Capture the cell that displays the provided text and extract its (X, Y) central coordinate. 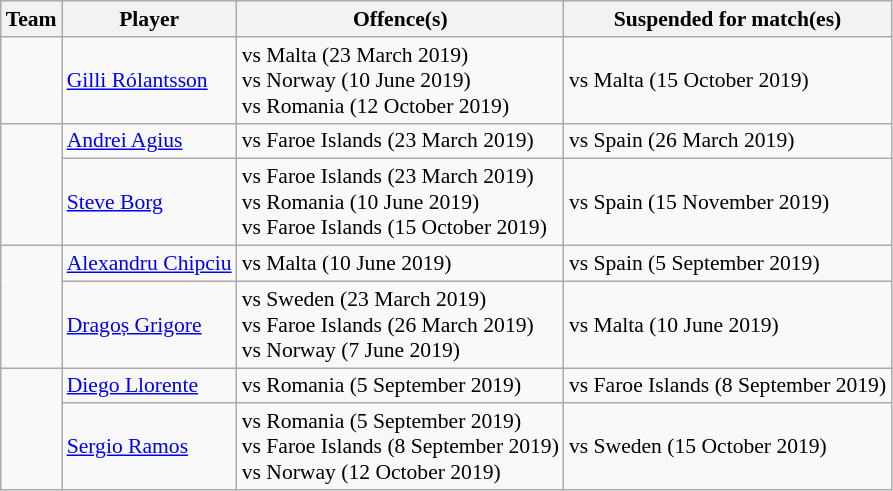
Player (150, 19)
vs Faroe Islands (23 March 2019) (400, 141)
vs Spain (15 November 2019) (728, 202)
Suspended for match(es) (728, 19)
Team (32, 19)
Gilli Rólantsson (150, 80)
vs Malta (15 October 2019) (728, 80)
Andrei Agius (150, 141)
Sergio Ramos (150, 448)
vs Romania (5 September 2019) vs Faroe Islands (8 September 2019) vs Norway (12 October 2019) (400, 448)
vs Sweden (23 March 2019) vs Faroe Islands (26 March 2019) vs Norway (7 June 2019) (400, 324)
vs Spain (5 September 2019) (728, 264)
Dragoș Grigore (150, 324)
Alexandru Chipciu (150, 264)
Diego Llorente (150, 386)
vs Sweden (15 October 2019) (728, 448)
vs Faroe Islands (23 March 2019) vs Romania (10 June 2019) vs Faroe Islands (15 October 2019) (400, 202)
vs Malta (23 March 2019) vs Norway (10 June 2019) vs Romania (12 October 2019) (400, 80)
vs Spain (26 March 2019) (728, 141)
Offence(s) (400, 19)
Steve Borg (150, 202)
vs Faroe Islands (8 September 2019) (728, 386)
vs Romania (5 September 2019) (400, 386)
